Search for the cell housing the specified text and yield its [x, y] center coordinate. 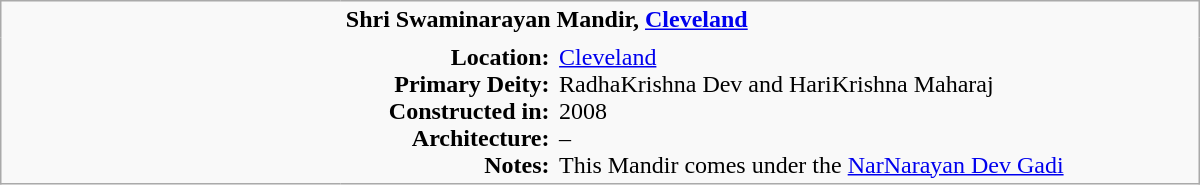
Cleveland RadhaKrishna Dev and HariKrishna Maharaj2008 – This Mandir comes under the NarNarayan Dev Gadi [876, 110]
Shri Swaminarayan Mandir, Cleveland [770, 20]
Location:Primary Deity:Constructed in:Architecture:Notes: [448, 110]
